Identify which cell holds the provided text, then report its [X, Y] central coordinate. 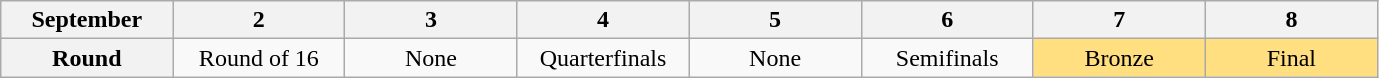
Final [1291, 58]
Round [87, 58]
8 [1291, 20]
5 [775, 20]
7 [1119, 20]
2 [259, 20]
4 [603, 20]
Quarterfinals [603, 58]
3 [431, 20]
6 [947, 20]
Bronze [1119, 58]
Round of 16 [259, 58]
September [87, 20]
Semifinals [947, 58]
